Pinpoint the cell where the given text exists, returning its (X, Y) midpoint coordinate. 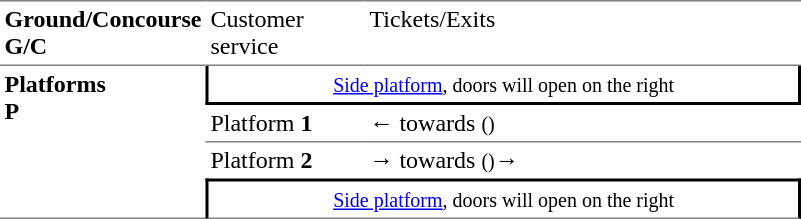
Platform 1 (286, 124)
← towards () (583, 124)
PlatformsP (103, 142)
→ towards ()→ (583, 160)
Platform 2 (286, 160)
Customer service (286, 33)
Ground/ConcourseG/C (103, 33)
Tickets/Exits (583, 33)
